Pinpoint the cell where the given text exists, returning its (X, Y) midpoint coordinate. 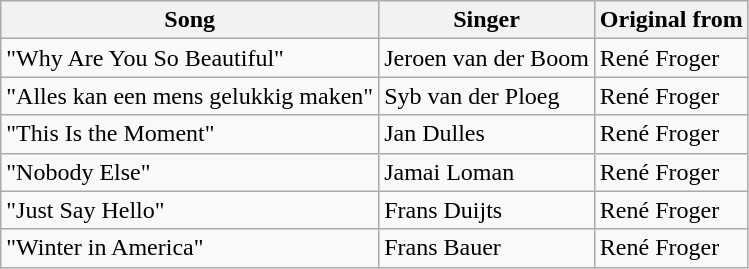
Jan Dulles (487, 134)
Frans Bauer (487, 248)
Song (190, 20)
"This Is the Moment" (190, 134)
"Winter in America" (190, 248)
"Why Are You So Beautiful" (190, 58)
Jeroen van der Boom (487, 58)
Syb van der Ploeg (487, 96)
"Alles kan een mens gelukkig maken" (190, 96)
"Nobody Else" (190, 172)
Singer (487, 20)
Jamai Loman (487, 172)
"Just Say Hello" (190, 210)
Original from (671, 20)
Frans Duijts (487, 210)
